Scan for the cell matching the given text and deliver its [X, Y] coordinate at center. 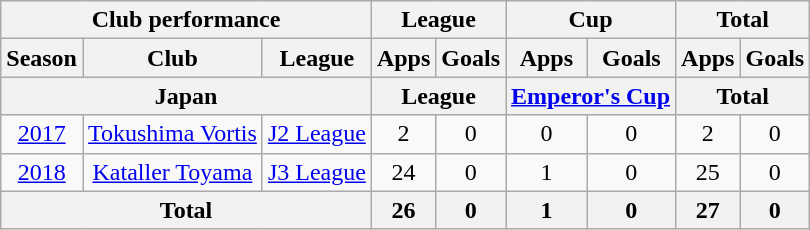
24 [403, 172]
Kataller Toyama [172, 172]
2017 [42, 134]
J3 League [316, 172]
2018 [42, 172]
Japan [186, 96]
26 [403, 210]
27 [708, 210]
Club [172, 58]
25 [708, 172]
J2 League [316, 134]
Emperor's Cup [591, 96]
Season [42, 58]
Cup [591, 20]
Club performance [186, 20]
Tokushima Vortis [172, 134]
